Search for the cell housing the specified text and yield its (X, Y) center coordinate. 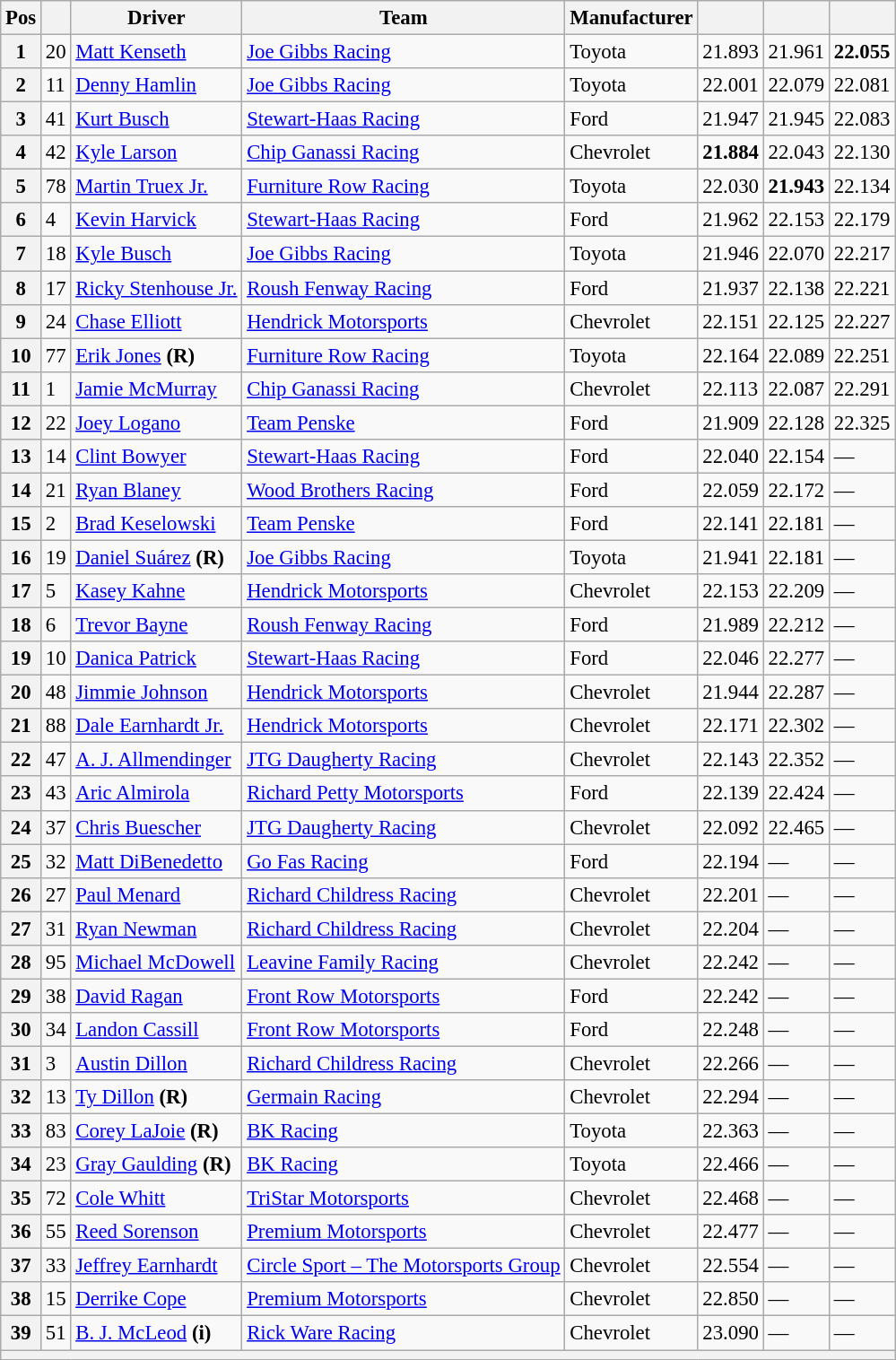
22.477 (730, 1232)
Cole Whitt (156, 1199)
78 (56, 187)
30 (22, 1030)
David Ragan (156, 996)
22.141 (730, 524)
Daniel Suárez (R) (156, 557)
Paul Menard (156, 894)
22.113 (730, 388)
22.083 (863, 119)
21.909 (730, 423)
Kasey Kahne (156, 591)
22.251 (863, 355)
Pos (22, 18)
Chris Buescher (156, 827)
51 (56, 1333)
22.554 (730, 1266)
Kevin Harvick (156, 220)
Aric Almirola (156, 794)
Team (404, 18)
21.884 (730, 153)
Dale Earnhardt Jr. (156, 726)
22.221 (863, 288)
22.465 (796, 827)
Jimmie Johnson (156, 693)
36 (22, 1232)
Danica Patrick (156, 658)
B. J. McLeod (i) (156, 1333)
12 (22, 423)
Ryan Newman (156, 928)
22.194 (730, 861)
22.248 (730, 1030)
Chase Elliott (156, 321)
Ty Dillon (R) (156, 1097)
22.030 (730, 187)
Denny Hamlin (156, 85)
21.947 (730, 119)
21.989 (730, 625)
21.893 (730, 52)
22.151 (730, 321)
Austin Dillon (156, 1063)
A. J. Allmendinger (156, 760)
22.134 (863, 187)
22.850 (730, 1300)
Kyle Busch (156, 254)
22.043 (796, 153)
22.128 (796, 423)
22.217 (863, 254)
22.081 (863, 85)
Germain Racing (404, 1097)
26 (22, 894)
41 (56, 119)
22.125 (796, 321)
Landon Cassill (156, 1030)
22.294 (730, 1097)
Kyle Larson (156, 153)
Circle Sport – The Motorsports Group (404, 1266)
22.209 (796, 591)
22.227 (863, 321)
22.154 (796, 457)
22.363 (730, 1131)
22.046 (730, 658)
21.944 (730, 693)
22.172 (796, 490)
Rick Ware Racing (404, 1333)
21.943 (796, 187)
22.092 (730, 827)
77 (56, 355)
21.945 (796, 119)
22.179 (863, 220)
22.204 (730, 928)
Trevor Bayne (156, 625)
Ricky Stenhouse Jr. (156, 288)
Martin Truex Jr. (156, 187)
22.143 (730, 760)
7 (22, 254)
22.291 (863, 388)
25 (22, 861)
Richard Petty Motorsports (404, 794)
Leavine Family Racing (404, 963)
22.212 (796, 625)
Gray Gaulding (R) (156, 1164)
42 (56, 153)
22.277 (796, 658)
22.059 (730, 490)
22.087 (796, 388)
Reed Sorenson (156, 1232)
72 (56, 1199)
47 (56, 760)
Driver (156, 18)
22.424 (796, 794)
22.139 (730, 794)
35 (22, 1199)
21.962 (730, 220)
22.164 (730, 355)
22.171 (730, 726)
TriStar Motorsports (404, 1199)
Michael McDowell (156, 963)
Corey LaJoie (R) (156, 1131)
9 (22, 321)
22.287 (796, 693)
23.090 (730, 1333)
28 (22, 963)
22.089 (796, 355)
21.941 (730, 557)
39 (22, 1333)
21.946 (730, 254)
22.055 (863, 52)
Clint Bowyer (156, 457)
48 (56, 693)
Brad Keselowski (156, 524)
88 (56, 726)
21.937 (730, 288)
22.302 (796, 726)
Matt Kenseth (156, 52)
Go Fas Racing (404, 861)
43 (56, 794)
22.040 (730, 457)
8 (22, 288)
Joey Logano (156, 423)
Wood Brothers Racing (404, 490)
Jeffrey Earnhardt (156, 1266)
22.130 (863, 153)
Ryan Blaney (156, 490)
22.325 (863, 423)
22.352 (796, 760)
95 (56, 963)
29 (22, 996)
55 (56, 1232)
Erik Jones (R) (156, 355)
Kurt Busch (156, 119)
22.466 (730, 1164)
22.201 (730, 894)
83 (56, 1131)
Derrike Cope (156, 1300)
Manufacturer (631, 18)
22.079 (796, 85)
22.138 (796, 288)
Jamie McMurray (156, 388)
Matt DiBenedetto (156, 861)
22.001 (730, 85)
21.961 (796, 52)
22.266 (730, 1063)
22.070 (796, 254)
16 (22, 557)
22.468 (730, 1199)
